Search for the cell housing the specified text and yield its [X, Y] center coordinate. 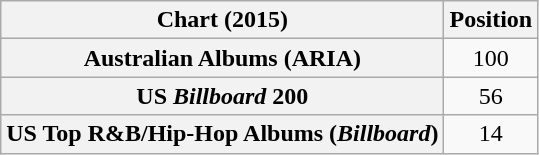
Chart (2015) [222, 20]
US Billboard 200 [222, 96]
56 [491, 96]
Australian Albums (ARIA) [222, 58]
100 [491, 58]
14 [491, 134]
Position [491, 20]
US Top R&B/Hip-Hop Albums (Billboard) [222, 134]
